Locate the cell with the specified text and output its [X, Y] center coordinate. 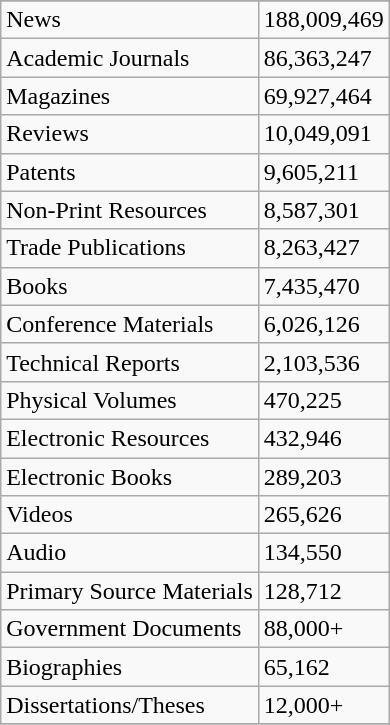
12,000+ [324, 705]
6,026,126 [324, 324]
265,626 [324, 515]
65,162 [324, 667]
Conference Materials [130, 324]
86,363,247 [324, 58]
Books [130, 286]
7,435,470 [324, 286]
Videos [130, 515]
Reviews [130, 134]
Electronic Books [130, 477]
Academic Journals [130, 58]
128,712 [324, 591]
8,587,301 [324, 210]
470,225 [324, 400]
2,103,536 [324, 362]
432,946 [324, 438]
Physical Volumes [130, 400]
Non-Print Resources [130, 210]
Government Documents [130, 629]
Dissertations/Theses [130, 705]
Primary Source Materials [130, 591]
Magazines [130, 96]
289,203 [324, 477]
Biographies [130, 667]
Patents [130, 172]
Audio [130, 553]
Trade Publications [130, 248]
8,263,427 [324, 248]
88,000+ [324, 629]
134,550 [324, 553]
News [130, 20]
Technical Reports [130, 362]
188,009,469 [324, 20]
10,049,091 [324, 134]
69,927,464 [324, 96]
Electronic Resources [130, 438]
9,605,211 [324, 172]
